Locate the cell with the specified text and output its (x, y) center coordinate. 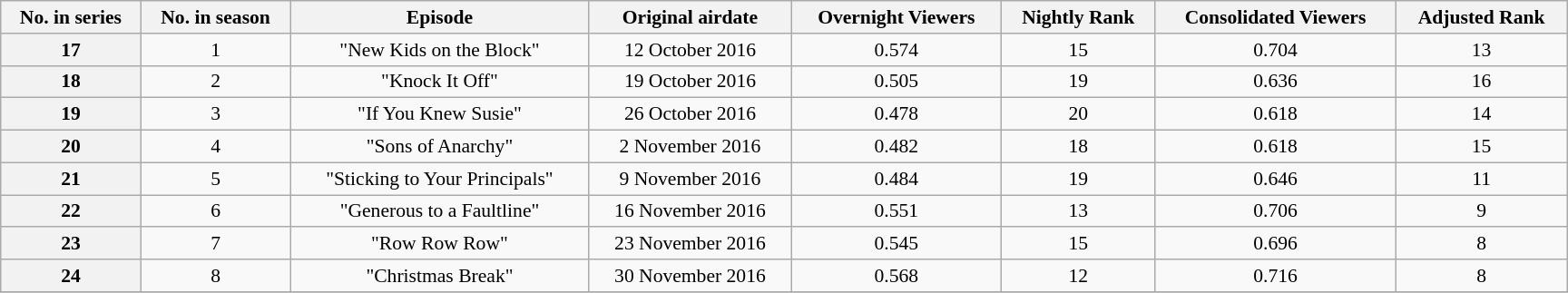
17 (71, 50)
Nightly Rank (1079, 17)
11 (1481, 179)
Overnight Viewers (897, 17)
"Sons of Anarchy" (439, 147)
2 November 2016 (690, 147)
0.505 (897, 82)
"Row Row Row" (439, 244)
7 (216, 244)
Original airdate (690, 17)
4 (216, 147)
16 (1481, 82)
0.696 (1276, 244)
"New Kids on the Block" (439, 50)
Adjusted Rank (1481, 17)
0.646 (1276, 179)
23 (71, 244)
0.484 (897, 179)
26 October 2016 (690, 114)
"Christmas Break" (439, 276)
2 (216, 82)
19 October 2016 (690, 82)
5 (216, 179)
12 (1079, 276)
21 (71, 179)
24 (71, 276)
9 (1481, 211)
0.551 (897, 211)
3 (216, 114)
"If You Knew Susie" (439, 114)
0.636 (1276, 82)
0.478 (897, 114)
No. in series (71, 17)
0.704 (1276, 50)
30 November 2016 (690, 276)
23 November 2016 (690, 244)
6 (216, 211)
0.568 (897, 276)
0.716 (1276, 276)
"Sticking to Your Principals" (439, 179)
1 (216, 50)
0.706 (1276, 211)
0.574 (897, 50)
0.482 (897, 147)
Episode (439, 17)
"Generous to a Faultline" (439, 211)
22 (71, 211)
12 October 2016 (690, 50)
9 November 2016 (690, 179)
Consolidated Viewers (1276, 17)
"Knock It Off" (439, 82)
16 November 2016 (690, 211)
14 (1481, 114)
No. in season (216, 17)
0.545 (897, 244)
